Pinpoint the cell where the given text exists, returning its (x, y) midpoint coordinate. 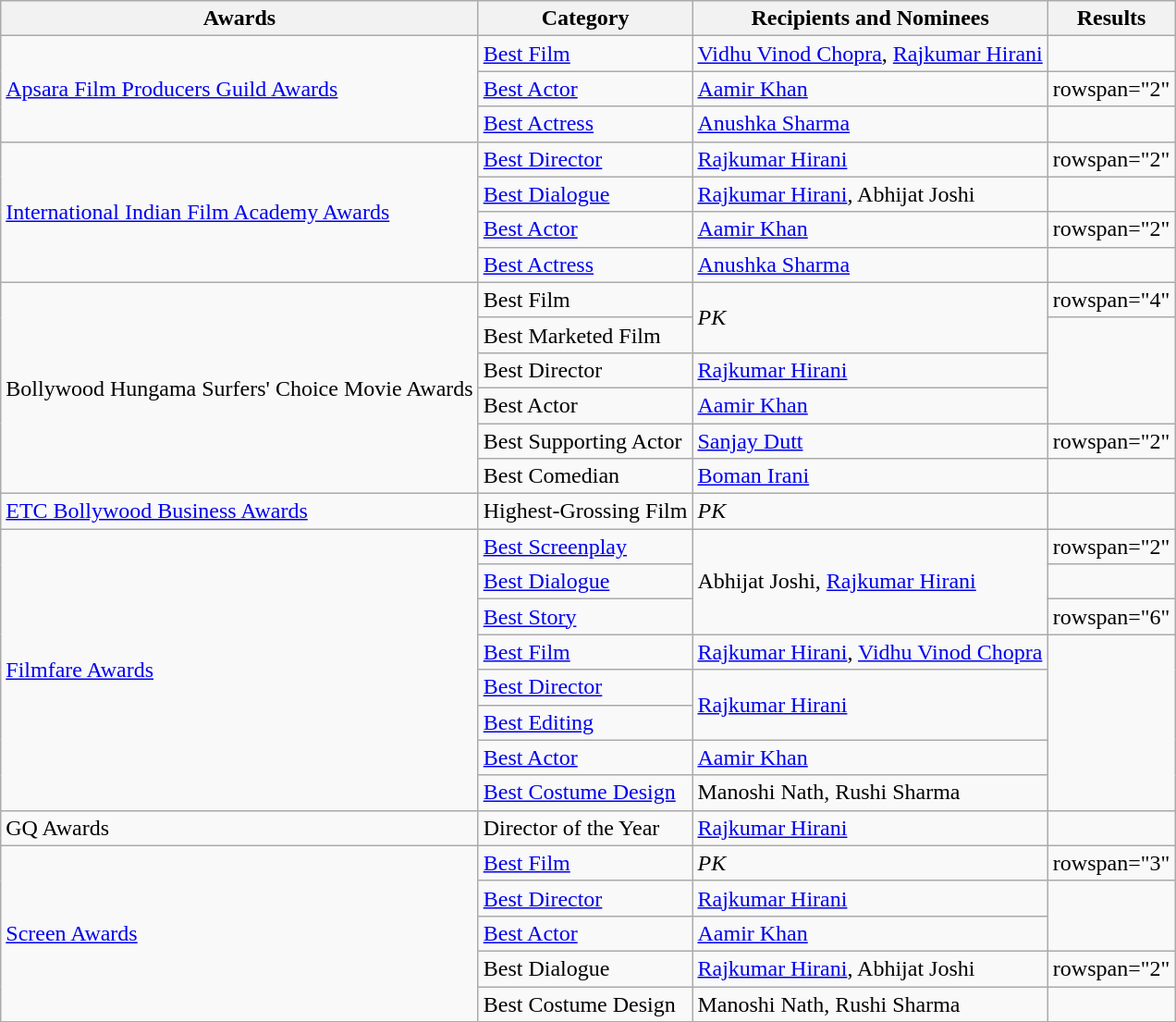
Filmfare Awards (239, 670)
International Indian Film Academy Awards (239, 212)
Vidhu Vinod Chopra, Rajkumar Hirani (870, 54)
rowspan="3" (1111, 863)
Best Story (585, 617)
Recipients and Nominees (870, 18)
Boman Irani (870, 476)
rowspan="6" (1111, 617)
rowspan="4" (1111, 300)
GQ Awards (239, 828)
Category (585, 18)
Best Screenplay (585, 547)
Results (1111, 18)
Abhijat Joshi, Rajkumar Hirani (870, 582)
Sanjay Dutt (870, 441)
Awards (239, 18)
Highest-Grossing Film (585, 511)
Best Supporting Actor (585, 441)
Apsara Film Producers Guild Awards (239, 89)
Screen Awards (239, 933)
Director of the Year (585, 828)
Best Editing (585, 722)
ETC Bollywood Business Awards (239, 511)
Best Marketed Film (585, 335)
Rajkumar Hirani, Vidhu Vinod Chopra (870, 652)
Bollywood Hungama Surfers' Choice Movie Awards (239, 388)
Best Comedian (585, 476)
